From the cell containing the given text, extract its center point as [x, y] coordinate. 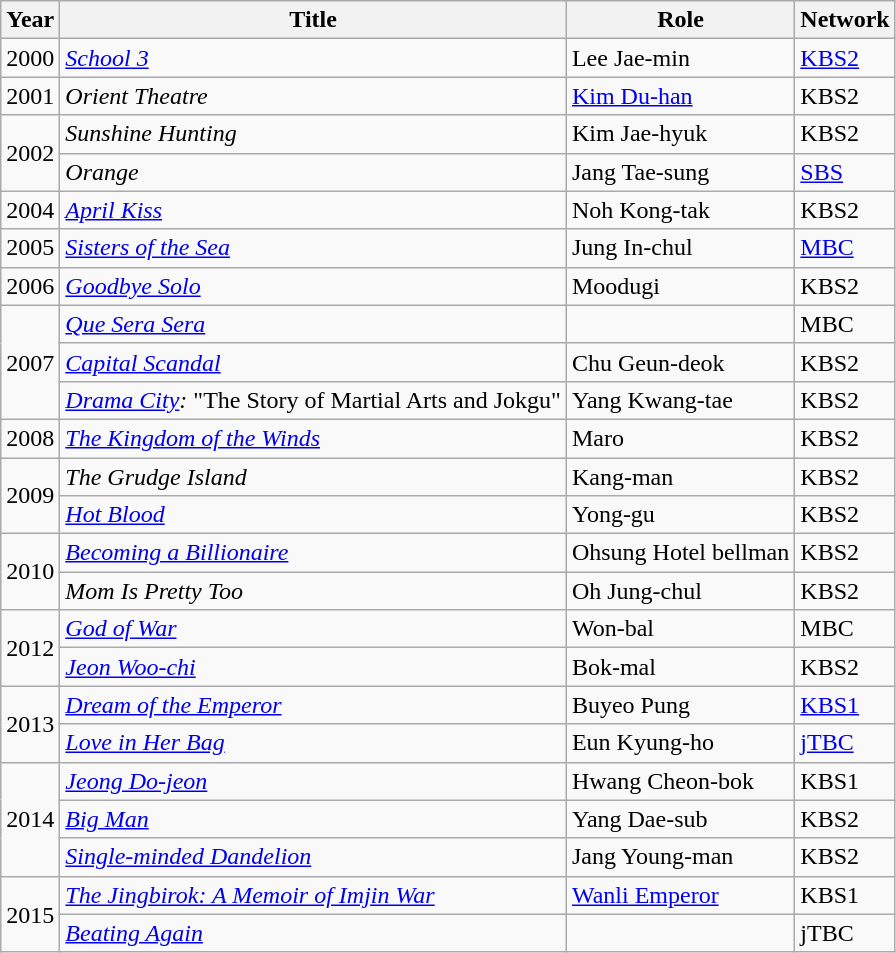
Title [314, 20]
Kim Du-han [680, 96]
April Kiss [314, 210]
Kim Jae-hyuk [680, 134]
Jang Tae-sung [680, 172]
Hot Blood [314, 515]
The Grudge Island [314, 477]
Yong-gu [680, 515]
2007 [30, 362]
Noh Kong-tak [680, 210]
Drama City: "The Story of Martial Arts and Jokgu" [314, 400]
Buyeo Pung [680, 705]
School 3 [314, 58]
2010 [30, 572]
Jeon Woo-chi [314, 667]
2008 [30, 438]
2012 [30, 648]
2001 [30, 96]
2014 [30, 819]
Lee Jae-min [680, 58]
2004 [30, 210]
Mom Is Pretty Too [314, 591]
2000 [30, 58]
Oh Jung-chul [680, 591]
Hwang Cheon-bok [680, 781]
Capital Scandal [314, 362]
2005 [30, 248]
Moodugi [680, 286]
Beating Again [314, 933]
2006 [30, 286]
Network [845, 20]
Jang Young-man [680, 857]
The Jingbirok: A Memoir of Imjin War [314, 895]
Que Sera Sera [314, 324]
Becoming a Billionaire [314, 553]
Kang-man [680, 477]
Jung In-chul [680, 248]
Jeong Do-jeon [314, 781]
SBS [845, 172]
Wanli Emperor [680, 895]
Maro [680, 438]
2015 [30, 914]
Ohsung Hotel bellman [680, 553]
God of War [314, 629]
Sunshine Hunting [314, 134]
Sisters of the Sea [314, 248]
Orient Theatre [314, 96]
Love in Her Bag [314, 743]
Role [680, 20]
Chu Geun-deok [680, 362]
Yang Dae-sub [680, 819]
Bok-mal [680, 667]
Won-bal [680, 629]
Dream of the Emperor [314, 705]
2002 [30, 153]
2013 [30, 724]
Year [30, 20]
The Kingdom of the Winds [314, 438]
Eun Kyung-ho [680, 743]
Big Man [314, 819]
Orange [314, 172]
Single-minded Dandelion [314, 857]
Goodbye Solo [314, 286]
2009 [30, 496]
Yang Kwang-tae [680, 400]
